Determine the (x, y) coordinate at the center of the cell enclosing the given text.  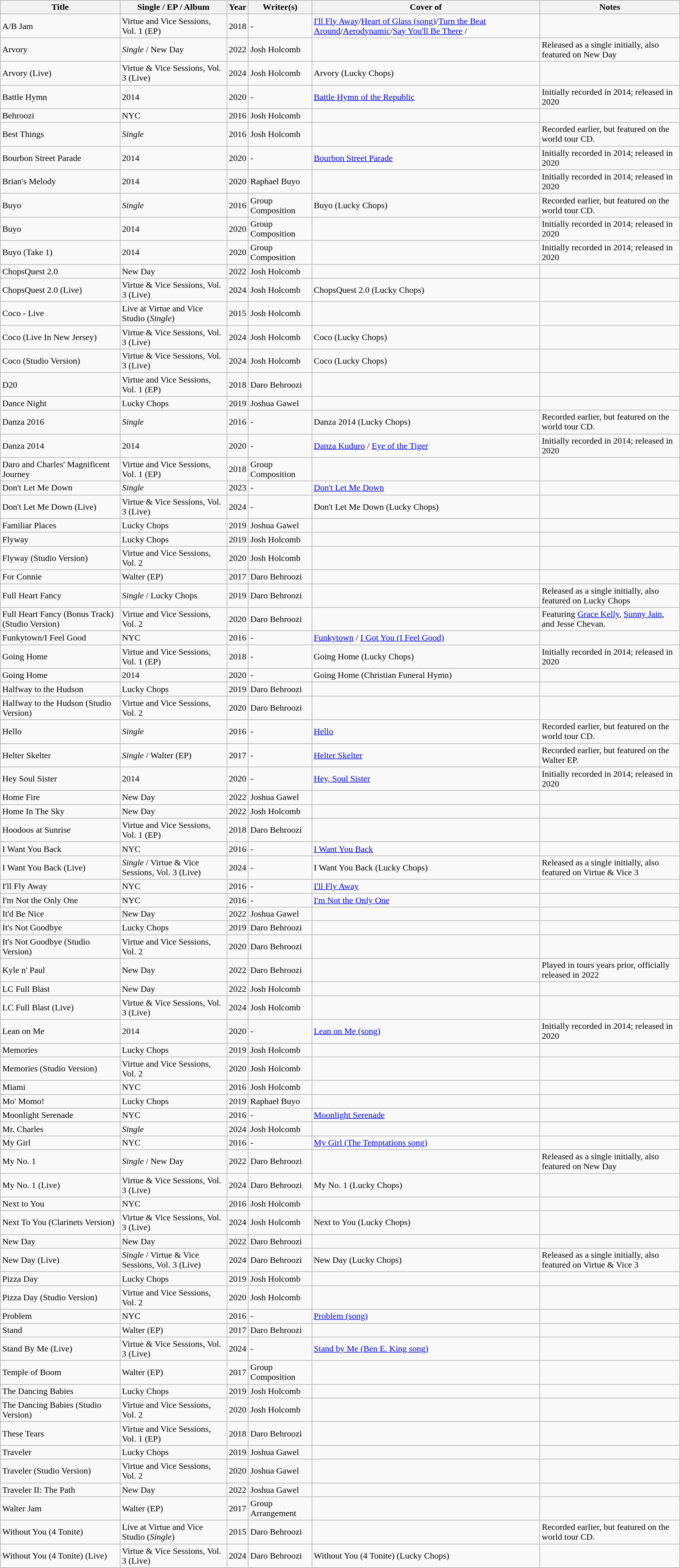
Next To You (Clarinets Version) (60, 1223)
Coco (Studio Version) (60, 361)
Lean on Me (60, 1031)
Arvory (Lucky Chops) (426, 73)
I'll Fly Away/Heart of Glass (song)/Turn the Beat Around/Aerodynamic/Say You'll Be There / (426, 26)
Traveler (Studio Version) (60, 1471)
Group Arrangement (280, 1508)
Miami (60, 1087)
My No. 1 (Live) (60, 1185)
My Girl (The Temptations song) (426, 1143)
Memories (60, 1050)
Pizza Day (Studio Version) (60, 1298)
My Girl (60, 1143)
Daro and Charles' Magnificent Journey (60, 469)
Buyo (Lucky Chops) (426, 205)
New Day (Live) (60, 1260)
Stand by Me (Ben E. King song) (426, 1349)
Home Fire (60, 797)
Traveler (60, 1452)
Going Home (Christian Funeral Hymn) (426, 675)
Next to You (Lucky Chops) (426, 1223)
Danza 2016 (60, 422)
Funkytown/I Feel Good (60, 638)
Battle Hymn (60, 97)
Home In The Sky (60, 811)
Pizza Day (60, 1279)
Don't Let Me Down (Live) (60, 506)
Kyle n' Paul (60, 970)
Mo' Momo! (60, 1101)
New Day (Lucky Chops) (426, 1260)
Without You (4 Tonite) (60, 1532)
Full Heart Fancy (Bonus Track) (Studio Version) (60, 619)
Funkytown / I Got You (I Feel Good) (426, 638)
ChopsQuest 2.0 (Lucky Chops) (426, 290)
D20 (60, 384)
Next to You (60, 1204)
Released as a single initially, also featured on Lucky Chops (610, 595)
Mr. Charles (60, 1129)
Single / EP / Album (173, 7)
Notes (610, 7)
2023 (238, 488)
Halfway to the Hudson (Studio Version) (60, 708)
For Connie (60, 577)
Flyway (Studio Version) (60, 558)
I Want You Back (Live) (60, 868)
Full Heart Fancy (60, 595)
Problem (song) (426, 1316)
Featuring Grace Kelly, Sunny Jain, and Jesse Chevan. (610, 619)
LC Full Blast (Live) (60, 1008)
Flyway (60, 539)
Stand By Me (Live) (60, 1349)
Dance Night (60, 403)
Played in tours years prior, officially released in 2022 (610, 970)
Coco - Live (60, 314)
Going Home (Lucky Chops) (426, 657)
Single / Walter (EP) (173, 755)
Familiar Places (60, 525)
Single / Lucky Chops (173, 595)
Behroozi (60, 116)
Cover of (426, 7)
My No. 1 (Lucky Chops) (426, 1185)
Danza 2014 (60, 445)
Danza Kuduro / Eye of the Tiger (426, 445)
Coco (Live In New Jersey) (60, 337)
ChopsQuest 2.0 (60, 271)
Title (60, 7)
Lean on Me (song) (426, 1031)
It's Not Goodbye (60, 928)
Halfway to the Hudson (60, 689)
Hey, Soul Sister (426, 779)
A/B Jam (60, 26)
Walter Jam (60, 1508)
Writer(s) (280, 7)
Problem (60, 1316)
Recorded earlier, but featured on the Walter EP. (610, 755)
Without You (4 Tonite) (Lucky Chops) (426, 1556)
ChopsQuest 2.0 (Live) (60, 290)
The Dancing Babies (Studio Version) (60, 1410)
The Dancing Babies (60, 1391)
Memories (Studio Version) (60, 1069)
It'd Be Nice (60, 914)
I Want You Back (Lucky Chops) (426, 868)
Traveler II: The Path (60, 1490)
These Tears (60, 1434)
Temple of Boom (60, 1373)
It's Not Goodbye (Studio Version) (60, 947)
Arvory (60, 49)
Danza 2014 (Lucky Chops) (426, 422)
Year (238, 7)
LC Full Blast (60, 989)
Hoodoos at Sunrise (60, 830)
Without You (4 Tonite) (Live) (60, 1556)
Hey Soul Sister (60, 779)
My No. 1 (60, 1161)
Battle Hymn of the Republic (426, 97)
Buyo (Take 1) (60, 252)
Brian's Melody (60, 182)
Stand (60, 1330)
Best Things (60, 134)
Arvory (Live) (60, 73)
Don't Let Me Down (Lucky Chops) (426, 506)
